From the cell containing the given text, extract its center point as [x, y] coordinate. 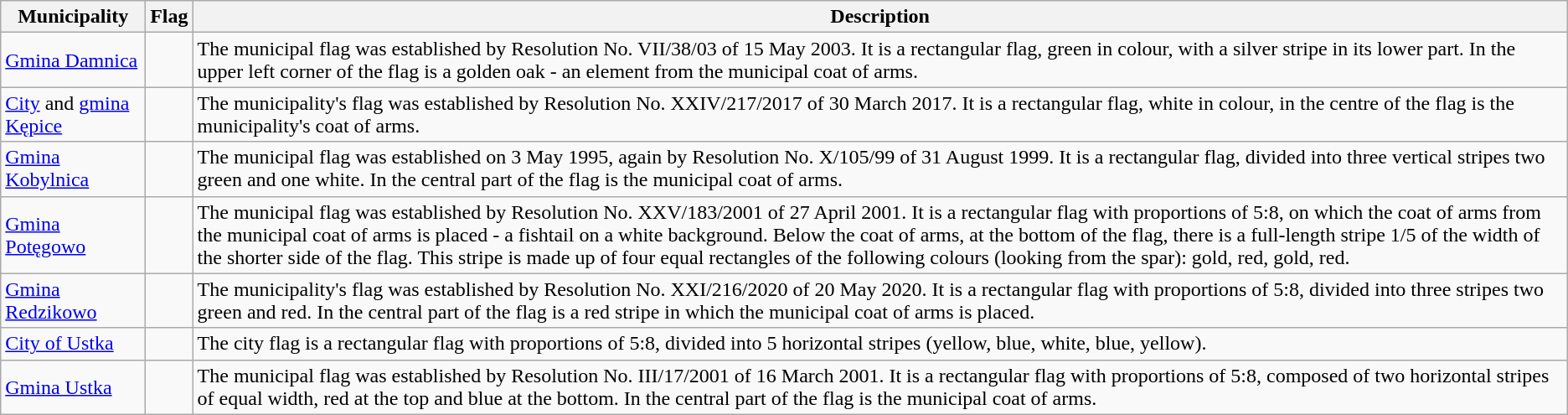
Gmina Damnica [74, 60]
Gmina Ustka [74, 387]
Gmina Kobylnica [74, 169]
City of Ustka [74, 344]
Municipality [74, 17]
Gmina Potęgowo [74, 235]
City and gmina Kępice [74, 114]
Description [879, 17]
Flag [169, 17]
The city flag is a rectangular flag with proportions of 5:8, divided into 5 horizontal stripes (yellow, blue, white, blue, yellow). [879, 344]
Gmina Redzikowo [74, 300]
